Output the [X, Y] coordinate of the center of the cell containing the given text.  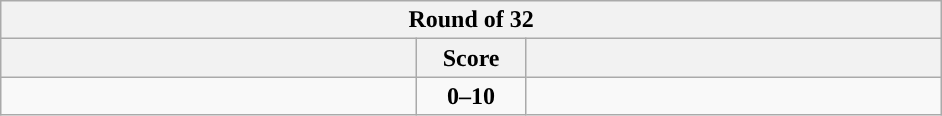
Score [472, 58]
0–10 [472, 96]
Round of 32 [472, 20]
